Detect which cell encompasses the target text, then output its (X, Y) center coordinate. 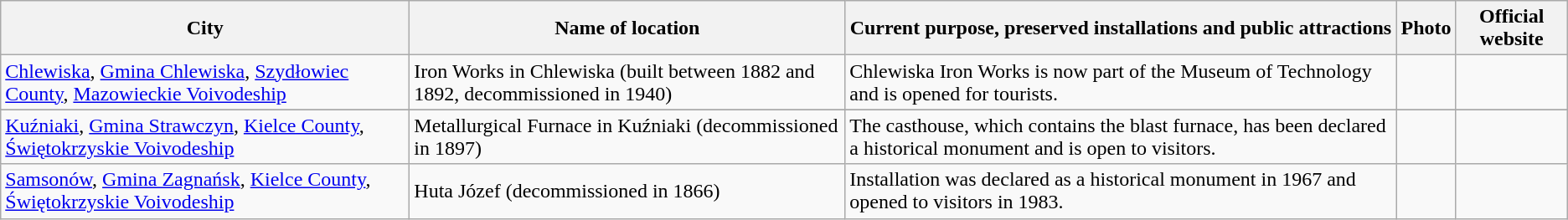
Samsonów, Gmina Zagnańsk, Kielce County, Świętokrzyskie Voivodeship (205, 191)
Official website (1511, 28)
The casthouse, which contains the blast furnace, has been declared a historical monument and is open to visitors. (1121, 137)
Kuźniaki, Gmina Strawczyn, Kielce County, Świętokrzyskie Voivodeship (205, 137)
Iron Works in Chlewiska (built between 1882 and 1892, decommissioned in 1940) (627, 82)
City (205, 28)
Current purpose, preserved installations and public attractions (1121, 28)
Huta Józef (decommissioned in 1866) (627, 191)
Installation was declared as a historical monument in 1967 and opened to visitors in 1983. (1121, 191)
Chlewiska, Gmina Chlewiska, Szydłowiec County, Mazowieckie Voivodeship (205, 82)
Photo (1426, 28)
Metallurgical Furnace in Kuźniaki (decommissioned in 1897) (627, 137)
Chlewiska Iron Works is now part of the Museum of Technology and is opened for tourists. (1121, 82)
Name of location (627, 28)
